Provide the [x, y] coordinate of the cell's center where the given text is located.  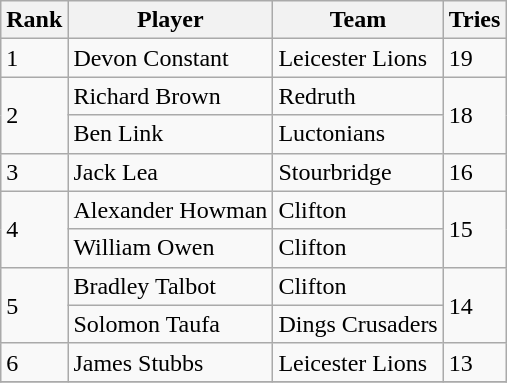
Alexander Howman [170, 210]
18 [474, 115]
5 [34, 305]
Team [358, 20]
19 [474, 58]
Redruth [358, 96]
Jack Lea [170, 172]
James Stubbs [170, 362]
Devon Constant [170, 58]
15 [474, 229]
13 [474, 362]
2 [34, 115]
Player [170, 20]
14 [474, 305]
Stourbridge [358, 172]
Bradley Talbot [170, 286]
3 [34, 172]
16 [474, 172]
Solomon Taufa [170, 324]
Dings Crusaders [358, 324]
1 [34, 58]
Ben Link [170, 134]
Tries [474, 20]
4 [34, 229]
Richard Brown [170, 96]
William Owen [170, 248]
6 [34, 362]
Luctonians [358, 134]
Rank [34, 20]
